Locate the cell with the specified text and output its (x, y) center coordinate. 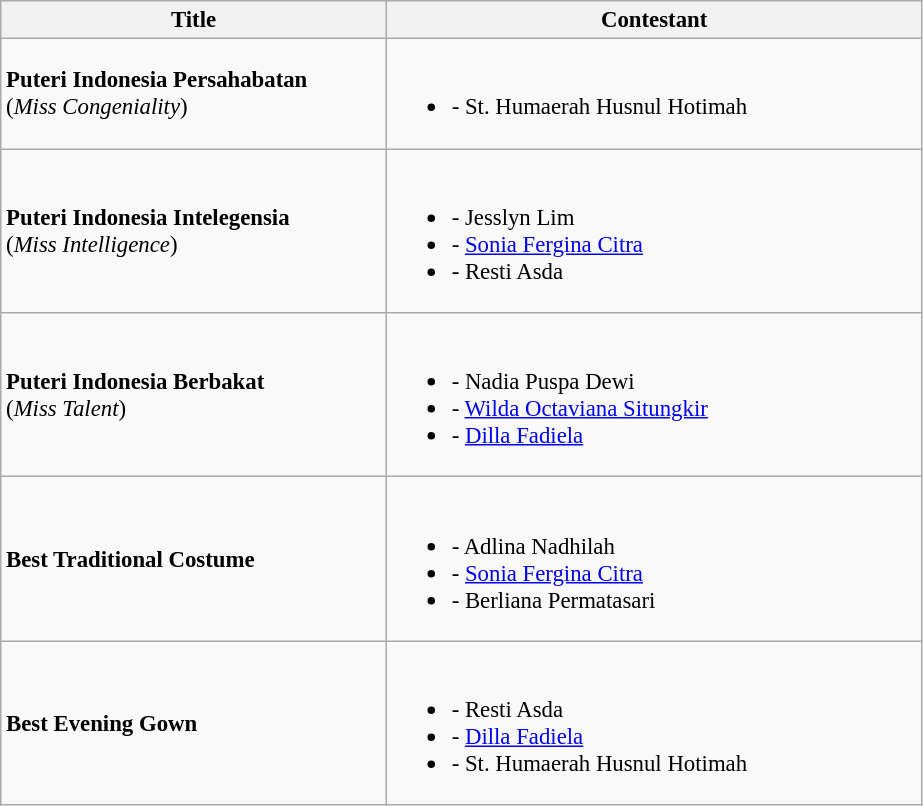
Best Evening Gown (194, 723)
Best Traditional Costume (194, 559)
Contestant (654, 20)
Puteri Indonesia Intelegensia (Miss Intelligence) (194, 231)
Title (194, 20)
- Resti Asda - Dilla Fadiela - St. Humaerah Husnul Hotimah (654, 723)
- Jesslyn Lim - Sonia Fergina Citra - Resti Asda (654, 231)
- Adlina Nadhilah - Sonia Fergina Citra - Berliana Permatasari (654, 559)
Puteri Indonesia Berbakat(Miss Talent) (194, 395)
- St. Humaerah Husnul Hotimah (654, 94)
- Nadia Puspa Dewi - Wilda Octaviana Situngkir - Dilla Fadiela (654, 395)
Puteri Indonesia Persahabatan(Miss Congeniality) (194, 94)
